Capture the cell that displays the provided text and extract its (X, Y) central coordinate. 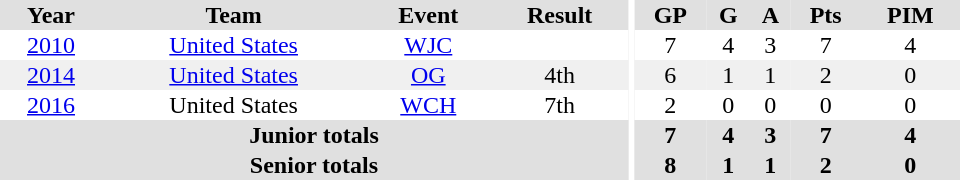
Junior totals (314, 135)
6 (670, 75)
GP (670, 15)
Event (428, 15)
7th (560, 105)
WJC (428, 45)
8 (670, 165)
Result (560, 15)
A (770, 15)
OG (428, 75)
2014 (51, 75)
Senior totals (314, 165)
4th (560, 75)
PIM (910, 15)
WCH (428, 105)
G (728, 15)
Year (51, 15)
2016 (51, 105)
2010 (51, 45)
Pts (826, 15)
Team (234, 15)
